Locate the cell with the specified text and output its [X, Y] center coordinate. 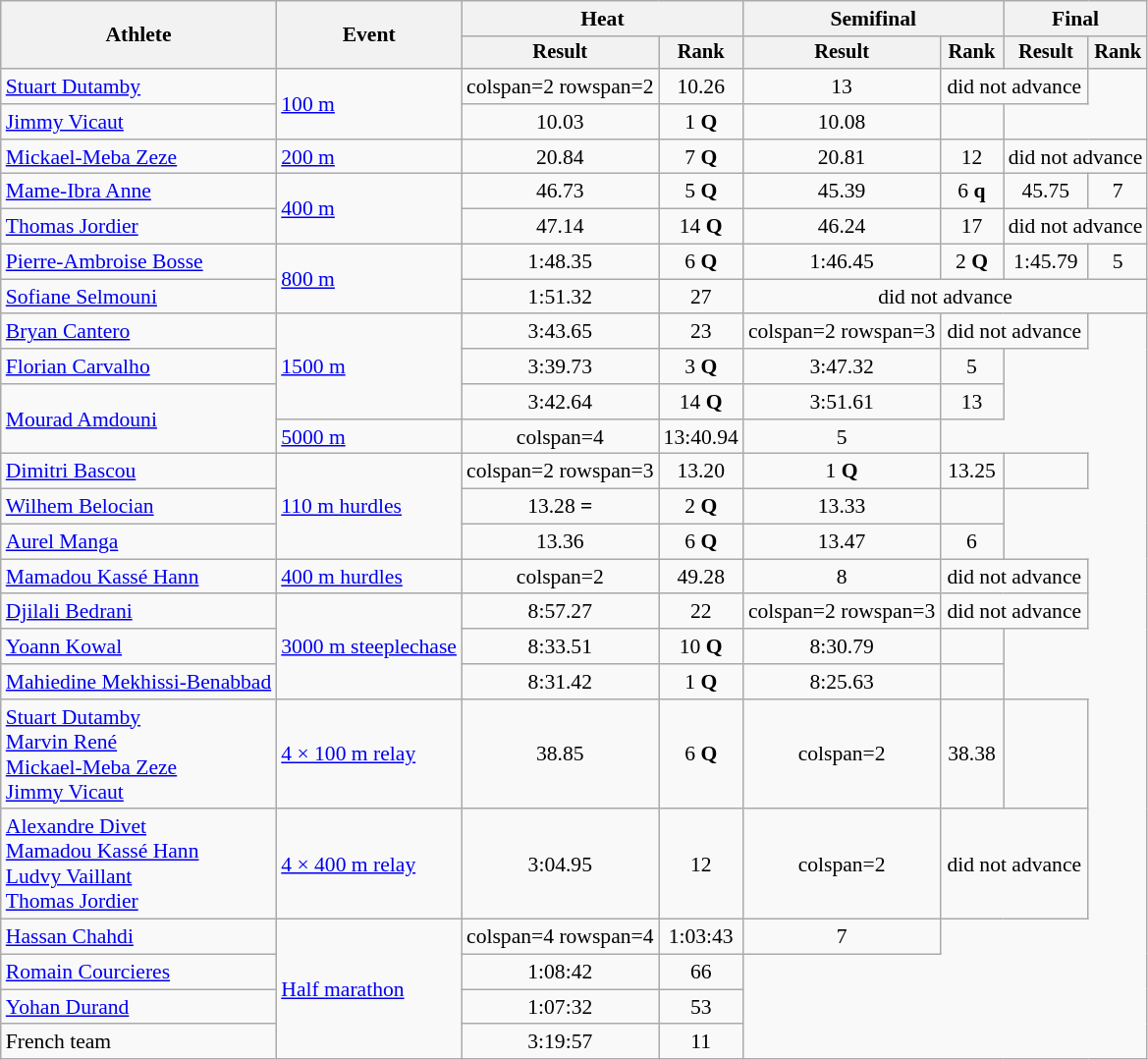
3:42.64 [560, 402]
13.25 [971, 472]
4 × 400 m relay [369, 865]
1:07:32 [560, 1007]
400 m hurdles [369, 577]
11 [701, 1042]
6 [971, 542]
colspan=4 [560, 437]
7 Q [701, 157]
Djilali Bedrani [138, 612]
Bryan Cantero [138, 332]
1:48.35 [560, 262]
53 [701, 1007]
46.24 [843, 227]
3:47.32 [843, 366]
French team [138, 1042]
22 [701, 612]
3:43.65 [560, 332]
Florian Carvalho [138, 366]
Semifinal [874, 19]
100 m [369, 104]
Pierre-Ambroise Bosse [138, 262]
1:08:42 [560, 973]
4 × 100 m relay [369, 754]
10.08 [843, 122]
3:51.61 [843, 402]
46.73 [560, 192]
10 Q [701, 646]
3:39.73 [560, 366]
colspan=2 rowspan=2 [560, 86]
Wilhem Belocian [138, 507]
6 q [971, 192]
Jimmy Vicaut [138, 122]
23 [701, 332]
3:19:57 [560, 1042]
10.26 [701, 86]
Event [369, 35]
45.39 [843, 192]
8 [843, 577]
110 m hurdles [369, 507]
1:46.45 [843, 262]
Mickael-Meba Zeze [138, 157]
Athlete [138, 35]
20.81 [843, 157]
13.33 [843, 507]
17 [971, 227]
5000 m [369, 437]
5 Q [701, 192]
1500 m [369, 367]
13.47 [843, 542]
800 m [369, 279]
10.03 [560, 122]
Final [1076, 19]
8:30.79 [843, 646]
Romain Courcieres [138, 973]
47.14 [560, 227]
1:03:43 [701, 937]
38.85 [560, 754]
Mourad Amdouni [138, 418]
20.84 [560, 157]
Dimitri Bascou [138, 472]
13.28 = [560, 507]
13:40.94 [701, 437]
Yoann Kowal [138, 646]
3:04.95 [560, 865]
66 [701, 973]
49.28 [701, 577]
45.75 [1046, 192]
38.38 [971, 754]
8:25.63 [843, 682]
Alexandre DivetMamadou Kassé HannLudvy VaillantThomas Jordier [138, 865]
8:57.27 [560, 612]
Stuart DutambyMarvin RenéMickael-Meba ZezeJimmy Vicaut [138, 754]
27 [701, 297]
200 m [369, 157]
1:45.79 [1046, 262]
Thomas Jordier [138, 227]
Yohan Durand [138, 1007]
3 Q [701, 366]
Half marathon [369, 989]
colspan=4 rowspan=4 [560, 937]
Sofiane Selmouni [138, 297]
Aurel Manga [138, 542]
Mamadou Kassé Hann [138, 577]
8:31.42 [560, 682]
1:51.32 [560, 297]
8:33.51 [560, 646]
Mame-Ibra Anne [138, 192]
400 m [369, 208]
13.20 [701, 472]
Hassan Chahdi [138, 937]
13.36 [560, 542]
Heat [603, 19]
Stuart Dutamby [138, 86]
Mahiedine Mekhissi-Benabbad [138, 682]
3000 m steeplechase [369, 646]
